Pinpoint the cell where the given text exists, returning its (x, y) midpoint coordinate. 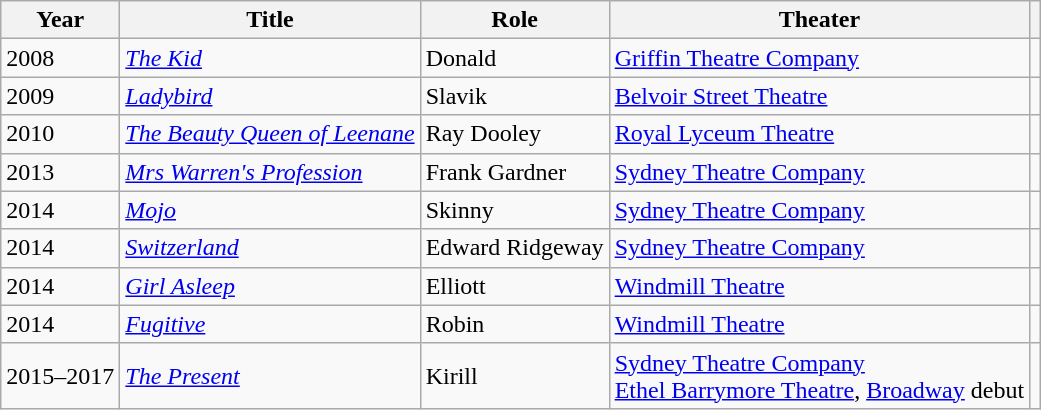
2008 (60, 58)
Belvoir Street Theatre (819, 96)
Ray Dooley (514, 134)
Title (270, 20)
Ladybird (270, 96)
Role (514, 20)
Frank Gardner (514, 172)
2015–2017 (60, 376)
Mrs Warren's Profession (270, 172)
Robin (514, 324)
Switzerland (270, 248)
2013 (60, 172)
The Beauty Queen of Leenane (270, 134)
The Kid (270, 58)
Year (60, 20)
Kirill (514, 376)
2010 (60, 134)
Theater (819, 20)
Edward Ridgeway (514, 248)
Elliott (514, 286)
Royal Lyceum Theatre (819, 134)
Mojo (270, 210)
2009 (60, 96)
Skinny (514, 210)
Girl Asleep (270, 286)
The Present (270, 376)
Donald (514, 58)
Fugitive (270, 324)
Sydney Theatre CompanyEthel Barrymore Theatre, Broadway debut (819, 376)
Slavik (514, 96)
Griffin Theatre Company (819, 58)
